Find where the given text appears and provide that cell's center as (x, y) coordinate. 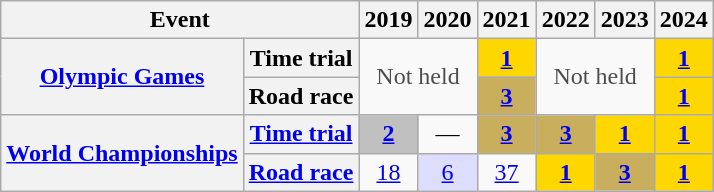
2 (388, 134)
37 (506, 172)
2020 (448, 20)
Olympic Games (122, 77)
6 (448, 172)
18 (388, 172)
Event (180, 20)
World Championships (122, 153)
2022 (566, 20)
2023 (624, 20)
2024 (684, 20)
2021 (506, 20)
2019 (388, 20)
— (448, 134)
